Extract the [X, Y] coordinate from the center of the cell holding the provided text.  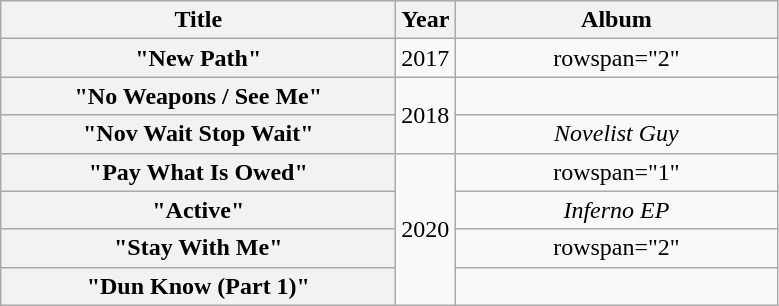
2017 [426, 58]
Year [426, 20]
rowspan="1" [616, 172]
"Nov Wait Stop Wait" [198, 134]
"Stay With Me" [198, 248]
"Dun Know (Part 1)" [198, 286]
Novelist Guy [616, 134]
Title [198, 20]
"New Path" [198, 58]
"Active" [198, 210]
Inferno EP [616, 210]
2020 [426, 229]
"Pay What Is Owed" [198, 172]
2018 [426, 115]
Album [616, 20]
"No Weapons / See Me" [198, 96]
